Identify which cell holds the provided text, then report its [x, y] central coordinate. 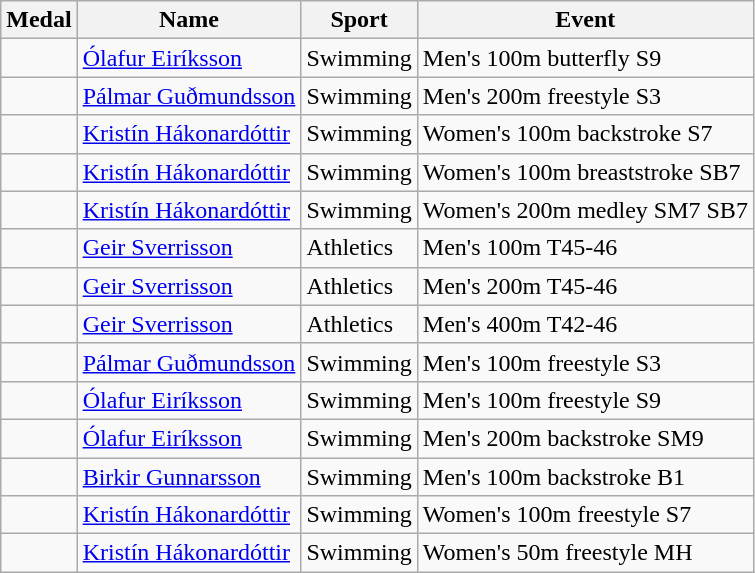
Event [585, 20]
Birkir Gunnarsson [189, 477]
Women's 50m freestyle MH [585, 553]
Men's 100m freestyle S9 [585, 400]
Men's 100m butterfly S9 [585, 58]
Men's 100m T45-46 [585, 248]
Name [189, 20]
Men's 200m T45-46 [585, 286]
Medal [39, 20]
Women's 100m backstroke S7 [585, 134]
Men's 400m T42-46 [585, 324]
Men's 100m freestyle S3 [585, 362]
Men's 100m backstroke B1 [585, 477]
Sport [359, 20]
Men's 200m backstroke SM9 [585, 438]
Men's 200m freestyle S3 [585, 96]
Women's 200m medley SM7 SB7 [585, 210]
Women's 100m freestyle S7 [585, 515]
Women's 100m breaststroke SB7 [585, 172]
